Extract the (x, y) coordinate from the center of the cell holding the provided text.  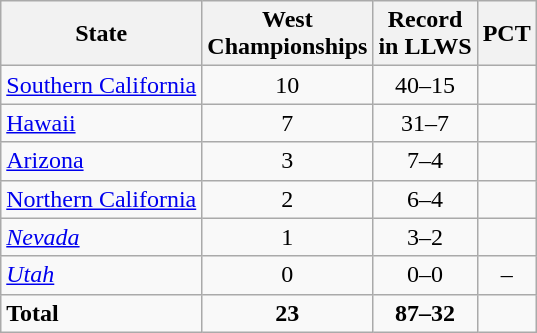
2 (288, 199)
Recordin LLWS (425, 34)
Total (102, 313)
3 (288, 161)
Hawaii (102, 123)
WestChampionships (288, 34)
40–15 (425, 85)
3–2 (425, 237)
Southern California (102, 85)
State (102, 34)
23 (288, 313)
31–7 (425, 123)
PCT (506, 34)
0–0 (425, 275)
7–4 (425, 161)
0 (288, 275)
Utah (102, 275)
Arizona (102, 161)
6–4 (425, 199)
– (506, 275)
1 (288, 237)
87–32 (425, 313)
7 (288, 123)
10 (288, 85)
Nevada (102, 237)
Northern California (102, 199)
